Identify which cell holds the provided text, then report its [x, y] central coordinate. 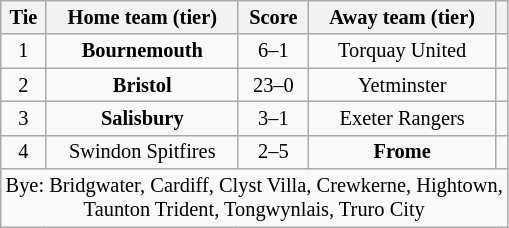
23–0 [273, 85]
Exeter Rangers [402, 118]
Tie [24, 17]
3 [24, 118]
Bournemouth [142, 51]
Torquay United [402, 51]
6–1 [273, 51]
2–5 [273, 152]
Score [273, 17]
1 [24, 51]
Frome [402, 152]
4 [24, 152]
Salisbury [142, 118]
Swindon Spitfires [142, 152]
2 [24, 85]
3–1 [273, 118]
Bristol [142, 85]
Bye: Bridgwater, Cardiff, Clyst Villa, Crewkerne, Hightown,Taunton Trident, Tongwynlais, Truro City [254, 198]
Away team (tier) [402, 17]
Home team (tier) [142, 17]
Yetminster [402, 85]
